Capture the cell that displays the provided text and extract its [x, y] central coordinate. 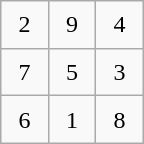
3 [120, 72]
1 [72, 120]
4 [120, 24]
5 [72, 72]
9 [72, 24]
2 [24, 24]
8 [120, 120]
7 [24, 72]
6 [24, 120]
